For the text-containing cell, return its midpoint in [x, y] coordinate format. 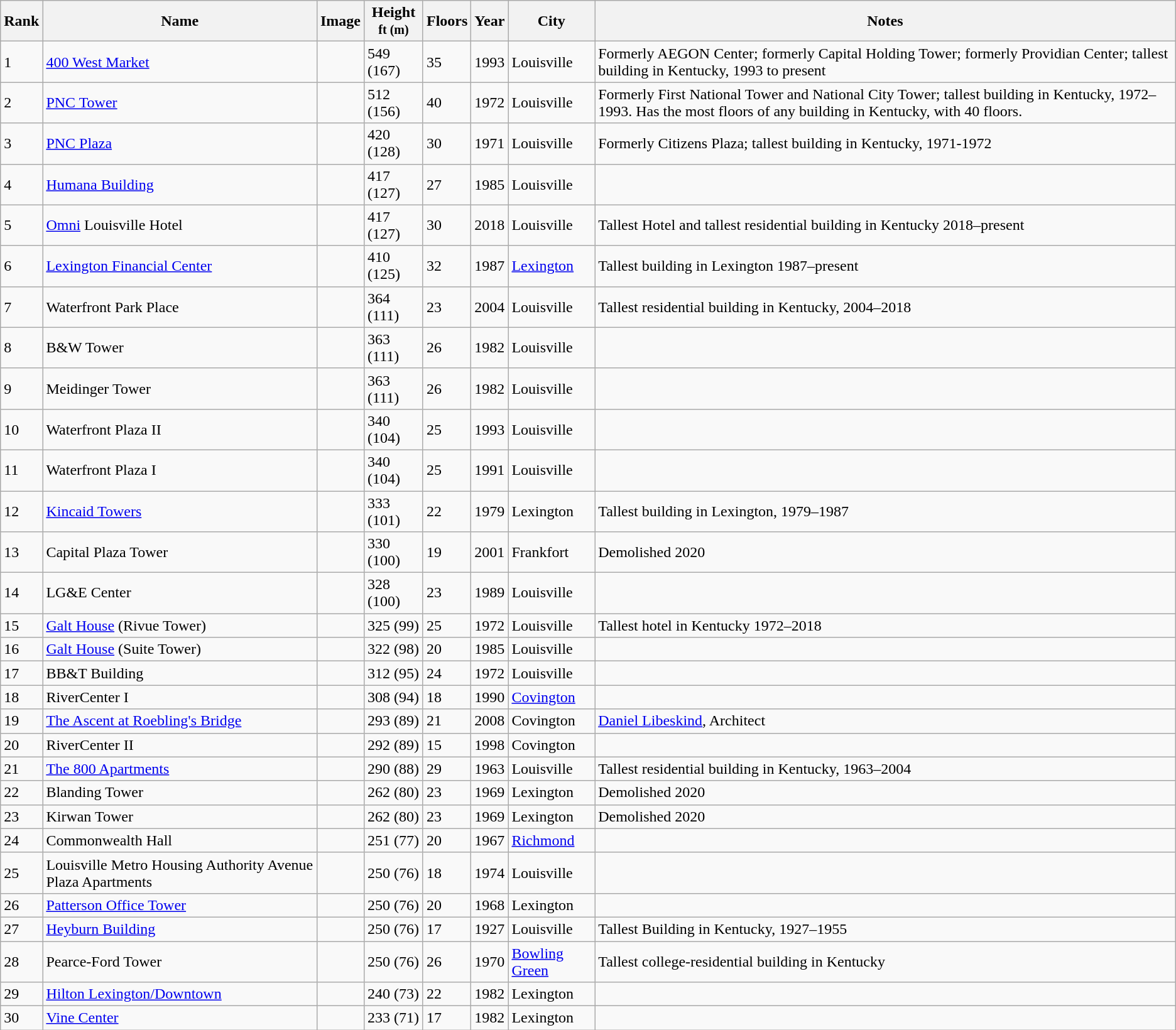
5 [21, 225]
251 (77) [393, 840]
PNC Tower [180, 103]
328 (100) [393, 593]
330 (100) [393, 553]
Blanding Tower [180, 793]
Year [490, 21]
Formerly AEGON Center; formerly Capital Holding Tower; formerly Providian Center; tallest building in Kentucky, 1993 to present [886, 62]
32 [447, 266]
4 [21, 185]
10 [21, 430]
Tallest Building in Kentucky, 1927–1955 [886, 929]
12 [21, 511]
Waterfront Plaza I [180, 470]
2 [21, 103]
Capital Plaza Tower [180, 553]
Tallest residential building in Kentucky, 1963–2004 [886, 769]
9 [21, 388]
2004 [490, 306]
Heightft (m) [393, 21]
333 (101) [393, 511]
Lexington Financial Center [180, 266]
420 (128) [393, 143]
1 [21, 62]
Patterson Office Tower [180, 905]
1979 [490, 511]
1991 [490, 470]
B&W Tower [180, 348]
Kirwan Tower [180, 816]
Floors [447, 21]
Kincaid Towers [180, 511]
549 (167) [393, 62]
325 (99) [393, 626]
1989 [490, 593]
2008 [490, 721]
Tallest building in Lexington, 1979–1987 [886, 511]
Hilton Lexington/Downtown [180, 994]
Heyburn Building [180, 929]
Galt House (Rivue Tower) [180, 626]
Daniel Libeskind, Architect [886, 721]
322 (98) [393, 649]
400 West Market [180, 62]
Waterfront Plaza II [180, 430]
290 (88) [393, 769]
8 [21, 348]
Waterfront Park Place [180, 306]
512 (156) [393, 103]
Tallest hotel in Kentucky 1972–2018 [886, 626]
Bowling Green [552, 961]
1963 [490, 769]
Image [340, 21]
364 (111) [393, 306]
BB&T Building [180, 673]
Tallest residential building in Kentucky, 2004–2018 [886, 306]
Omni Louisville Hotel [180, 225]
Commonwealth Hall [180, 840]
Humana Building [180, 185]
Name [180, 21]
RiverCenter I [180, 697]
410 (125) [393, 266]
3 [21, 143]
1974 [490, 873]
The Ascent at Roebling's Bridge [180, 721]
16 [21, 649]
Frankfort [552, 553]
308 (94) [393, 697]
Tallest college-residential building in Kentucky [886, 961]
6 [21, 266]
1968 [490, 905]
PNC Plaza [180, 143]
13 [21, 553]
1998 [490, 745]
Meidinger Tower [180, 388]
312 (95) [393, 673]
Pearce-Ford Tower [180, 961]
The 800 Apartments [180, 769]
1990 [490, 697]
Richmond [552, 840]
28 [21, 961]
Formerly Citizens Plaza; tallest building in Kentucky, 1971-1972 [886, 143]
1987 [490, 266]
35 [447, 62]
14 [21, 593]
7 [21, 306]
1967 [490, 840]
292 (89) [393, 745]
Louisville Metro Housing Authority Avenue Plaza Apartments [180, 873]
LG&E Center [180, 593]
Galt House (Suite Tower) [180, 649]
240 (73) [393, 994]
Tallest Hotel and tallest residential building in Kentucky 2018–present [886, 225]
2018 [490, 225]
1971 [490, 143]
40 [447, 103]
RiverCenter II [180, 745]
1970 [490, 961]
233 (71) [393, 1018]
11 [21, 470]
Rank [21, 21]
Tallest building in Lexington 1987–present [886, 266]
Notes [886, 21]
City [552, 21]
Vine Center [180, 1018]
293 (89) [393, 721]
1927 [490, 929]
2001 [490, 553]
